Output the (x, y) coordinate of the center of the cell containing the given text.  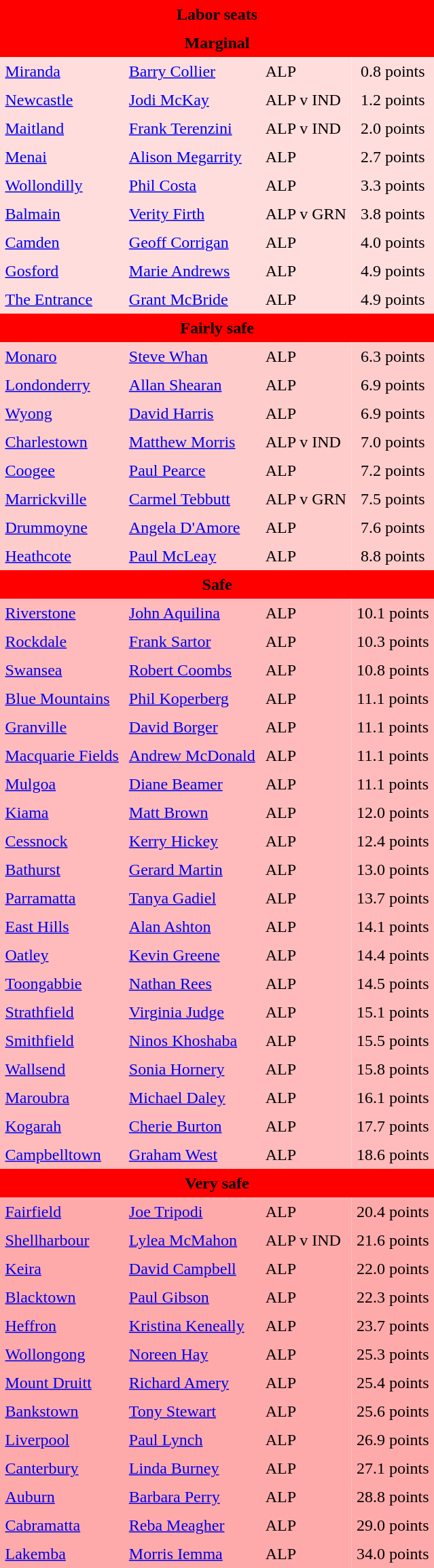
Graham West (192, 1155)
Heathcote (62, 557)
Blue Mountains (62, 699)
0.8 points (393, 72)
Gosford (62, 272)
Phil Koperberg (192, 699)
Bankstown (62, 1412)
Mount Druitt (62, 1383)
Alan Ashton (192, 927)
Kevin Greene (192, 956)
Marie Andrews (192, 272)
14.5 points (393, 984)
Charlestown (62, 443)
Paul Gibson (192, 1298)
Andrew McDonald (192, 756)
Sonia Hornery (192, 1070)
7.5 points (393, 500)
15.5 points (393, 1041)
Kristina Keneally (192, 1326)
Rockdale (62, 642)
Marrickville (62, 500)
Wollongong (62, 1355)
David Borger (192, 728)
Barry Collier (192, 72)
East Hills (62, 927)
Joe Tripodi (192, 1212)
26.9 points (393, 1440)
Maroubra (62, 1098)
23.7 points (393, 1326)
Matthew Morris (192, 443)
Robert Coombs (192, 671)
18.6 points (393, 1155)
Maitland (62, 129)
Safe (217, 585)
Diane Beamer (192, 785)
Barbara Perry (192, 1497)
Geoff Corrigan (192, 243)
27.1 points (393, 1469)
Campbelltown (62, 1155)
Keira (62, 1269)
Tanya Gadiel (192, 899)
Paul McLeay (192, 557)
Granville (62, 728)
Tony Stewart (192, 1412)
Wyong (62, 414)
Oatley (62, 956)
7.2 points (393, 471)
Menai (62, 157)
Canterbury (62, 1469)
Londonderry (62, 386)
4.0 points (393, 243)
Very safe (217, 1184)
28.8 points (393, 1497)
12.4 points (393, 842)
Angela D'Amore (192, 528)
Steve Whan (192, 357)
Liverpool (62, 1440)
21.6 points (393, 1241)
13.0 points (393, 870)
25.4 points (393, 1383)
Balmain (62, 214)
1.2 points (393, 100)
15.1 points (393, 1013)
Shellharbour (62, 1241)
Paul Lynch (192, 1440)
17.7 points (393, 1127)
Lylea McMahon (192, 1241)
Fairly safe (217, 329)
Parramatta (62, 899)
7.0 points (393, 443)
Grant McBride (192, 300)
10.3 points (393, 642)
Frank Terenzini (192, 129)
Linda Burney (192, 1469)
25.6 points (393, 1412)
Cherie Burton (192, 1127)
14.4 points (393, 956)
Carmel Tebbutt (192, 500)
3.8 points (393, 214)
8.8 points (393, 557)
John Aquilina (192, 614)
Riverstone (62, 614)
Macquarie Fields (62, 756)
Auburn (62, 1497)
David Campbell (192, 1269)
Fairfield (62, 1212)
David Harris (192, 414)
Reba Meagher (192, 1526)
Paul Pearce (192, 471)
The Entrance (62, 300)
Virginia Judge (192, 1013)
Labor seats (217, 15)
Ninos Khoshaba (192, 1041)
Michael Daley (192, 1098)
Phil Costa (192, 186)
Coogee (62, 471)
Allan Shearan (192, 386)
Smithfield (62, 1041)
Toongabbie (62, 984)
Heffron (62, 1326)
6.3 points (393, 357)
25.3 points (393, 1355)
Swansea (62, 671)
Frank Sartor (192, 642)
Noreen Hay (192, 1355)
Blacktown (62, 1298)
22.3 points (393, 1298)
Bathurst (62, 870)
12.0 points (393, 813)
16.1 points (393, 1098)
2.7 points (393, 157)
14.1 points (393, 927)
Kiama (62, 813)
Kerry Hickey (192, 842)
Marginal (217, 43)
22.0 points (393, 1269)
13.7 points (393, 899)
Strathfield (62, 1013)
Wallsend (62, 1070)
Matt Brown (192, 813)
Cessnock (62, 842)
7.6 points (393, 528)
Kogarah (62, 1127)
Gerard Martin (192, 870)
Alison Megarrity (192, 157)
Jodi McKay (192, 100)
Richard Amery (192, 1383)
Camden (62, 243)
Miranda (62, 72)
Mulgoa (62, 785)
Drummoyne (62, 528)
10.1 points (393, 614)
29.0 points (393, 1526)
Cabramatta (62, 1526)
15.8 points (393, 1070)
Monaro (62, 357)
20.4 points (393, 1212)
Verity Firth (192, 214)
Nathan Rees (192, 984)
2.0 points (393, 129)
3.3 points (393, 186)
Wollondilly (62, 186)
Newcastle (62, 100)
10.8 points (393, 671)
